Locate the cell with the specified text and output its (X, Y) center coordinate. 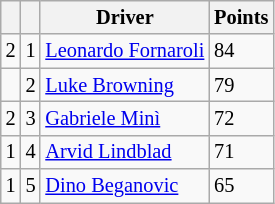
5 (31, 186)
4 (31, 152)
Gabriele Minì (124, 118)
Leonardo Fornaroli (124, 51)
3 (31, 118)
Luke Browning (124, 85)
Arvid Lindblad (124, 152)
84 (241, 51)
65 (241, 186)
Driver (124, 17)
Points (241, 17)
Dino Beganovic (124, 186)
79 (241, 85)
72 (241, 118)
71 (241, 152)
